For the text-containing cell, return its midpoint in (x, y) coordinate format. 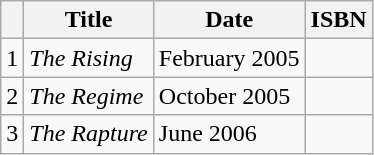
The Rapture (88, 134)
2 (12, 96)
The Regime (88, 96)
1 (12, 58)
3 (12, 134)
Date (229, 20)
February 2005 (229, 58)
June 2006 (229, 134)
Title (88, 20)
The Rising (88, 58)
ISBN (338, 20)
October 2005 (229, 96)
